Return the (X, Y) coordinate for the center point of the cell that contains the specified text.  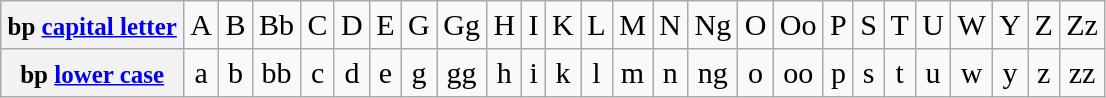
Oo (798, 25)
N (670, 25)
ng (713, 73)
O (756, 25)
U (932, 25)
e (385, 73)
z (1044, 73)
L (597, 25)
s (868, 73)
P (838, 25)
g (418, 73)
oo (798, 73)
a (202, 73)
p (838, 73)
Y (1010, 25)
gg (461, 73)
bp lower case (92, 73)
n (670, 73)
y (1010, 73)
I (534, 25)
bp capital letter (92, 25)
G (418, 25)
Gg (461, 25)
l (597, 73)
M (632, 25)
E (385, 25)
C (318, 25)
c (318, 73)
zz (1082, 73)
h (504, 73)
bb (276, 73)
S (868, 25)
D (352, 25)
t (900, 73)
W (972, 25)
B (236, 25)
b (236, 73)
Z (1044, 25)
H (504, 25)
Ng (713, 25)
w (972, 73)
d (352, 73)
m (632, 73)
Zz (1082, 25)
k (562, 73)
T (900, 25)
u (932, 73)
K (562, 25)
i (534, 73)
o (756, 73)
Bb (276, 25)
A (202, 25)
